Return [x, y] of the center of cell containing provided text 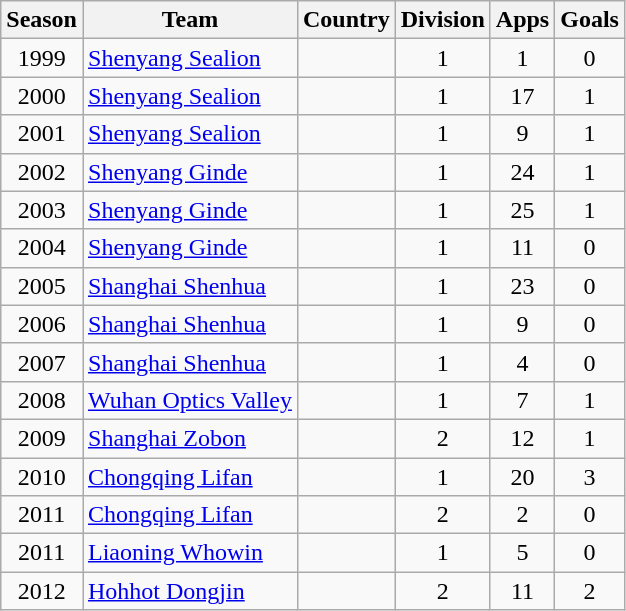
Apps [522, 20]
Hohhot Dongjin [190, 591]
3 [590, 477]
7 [522, 400]
Goals [590, 20]
Wuhan Optics Valley [190, 400]
2005 [42, 286]
1999 [42, 58]
2004 [42, 248]
Shanghai Zobon [190, 438]
12 [522, 438]
2003 [42, 210]
2012 [42, 591]
17 [522, 96]
4 [522, 362]
2001 [42, 134]
5 [522, 553]
2000 [42, 96]
2006 [42, 324]
24 [522, 172]
2009 [42, 438]
23 [522, 286]
Team [190, 20]
2007 [42, 362]
Division [442, 20]
20 [522, 477]
Season [42, 20]
2010 [42, 477]
2008 [42, 400]
Liaoning Whowin [190, 553]
25 [522, 210]
Country [346, 20]
2002 [42, 172]
